Determine the (x, y) coordinate at the center of the cell enclosing the given text.  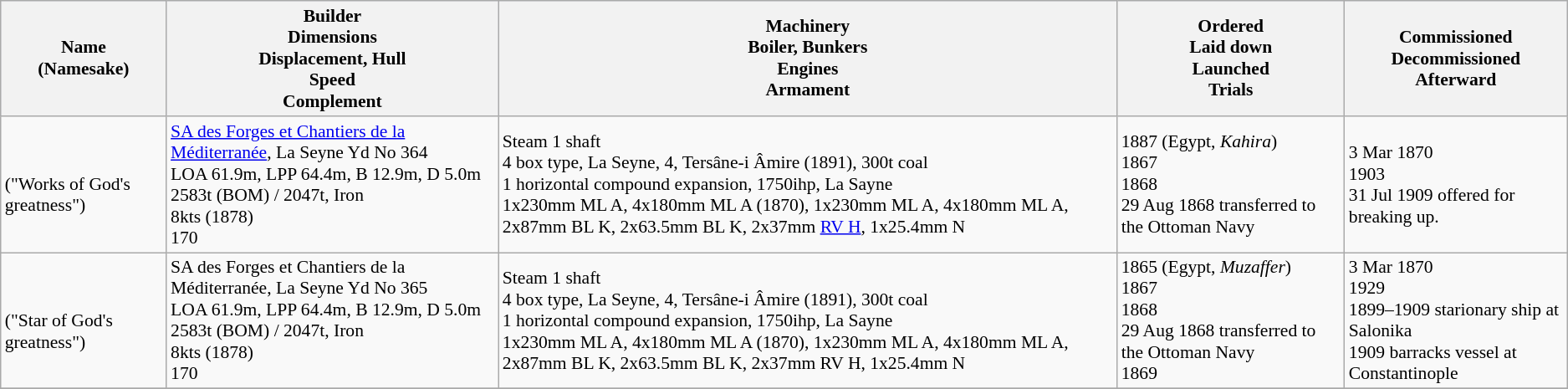
("Works of God's greatness") (84, 184)
MachineryBoiler, BunkersEnginesArmament (808, 59)
3 Mar 187019291899–1909 starionary ship at Salonika1909 barracks vessel at Constantinople (1456, 321)
SA des Forges et Chantiers de la Méditerranée, La Seyne Yd No 365LOA 61.9m, LPP 64.4m, B 12.9m, D 5.0m2583t (BOM) / 2047t, Iron8kts (1878)170 (333, 321)
3 Mar 1870190331 Jul 1909 offered for breaking up. (1456, 184)
CommissionedDecommissionedAfterward (1456, 59)
("Star of God's greatness") (84, 321)
1865 (Egypt, Muzaffer)1867186829 Aug 1868 transferred to the Ottoman Navy1869 (1231, 321)
Name(Namesake) (84, 59)
1887 (Egypt, Kahira)1867186829 Aug 1868 transferred to the Ottoman Navy (1231, 184)
SA des Forges et Chantiers de la Méditerranée, La Seyne Yd No 364LOA 61.9m, LPP 64.4m, B 12.9m, D 5.0m2583t (BOM) / 2047t, Iron8kts (1878)170 (333, 184)
BuilderDimensionsDisplacement, HullSpeedComplement (333, 59)
OrderedLaid downLaunchedTrials (1231, 59)
